Extract the [x, y] coordinate from the center of the cell holding the provided text.  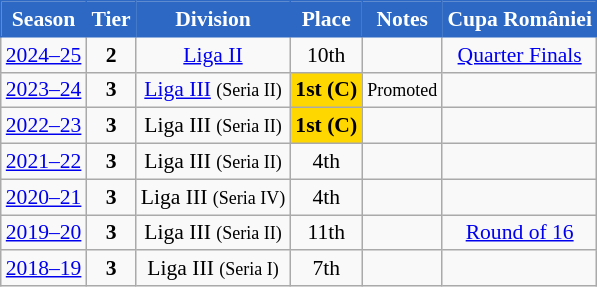
Liga III (Seria IV) [214, 197]
Liga II [214, 55]
2022–23 [44, 126]
2019–20 [44, 233]
Quarter Finals [520, 55]
2024–25 [44, 55]
10th [326, 55]
Division [214, 19]
11th [326, 233]
Season [44, 19]
2018–19 [44, 269]
Place [326, 19]
2020–21 [44, 197]
2023–24 [44, 90]
Tier [110, 19]
Cupa României [520, 19]
Liga III (Seria I) [214, 269]
Promoted [402, 90]
2 [110, 55]
Round of 16 [520, 233]
7th [326, 269]
Notes [402, 19]
2021–22 [44, 162]
